Capture the cell that displays the provided text and extract its (X, Y) central coordinate. 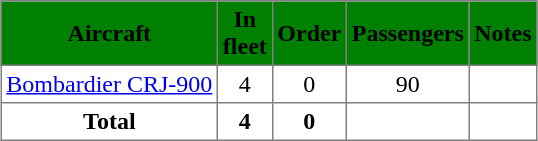
Passengers (408, 33)
In fleet (245, 33)
90 (408, 84)
Aircraft (109, 33)
Notes (503, 33)
Order (309, 33)
Bombardier CRJ-900 (109, 84)
Total (109, 122)
